Extract the (x, y) coordinate from the center of the cell holding the provided text.  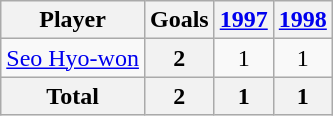
Total (73, 96)
Seo Hyo-won (73, 58)
Player (73, 20)
1997 (244, 20)
Goals (179, 20)
1998 (302, 20)
